Extract the (x, y) coordinate from the center of the cell holding the provided text.  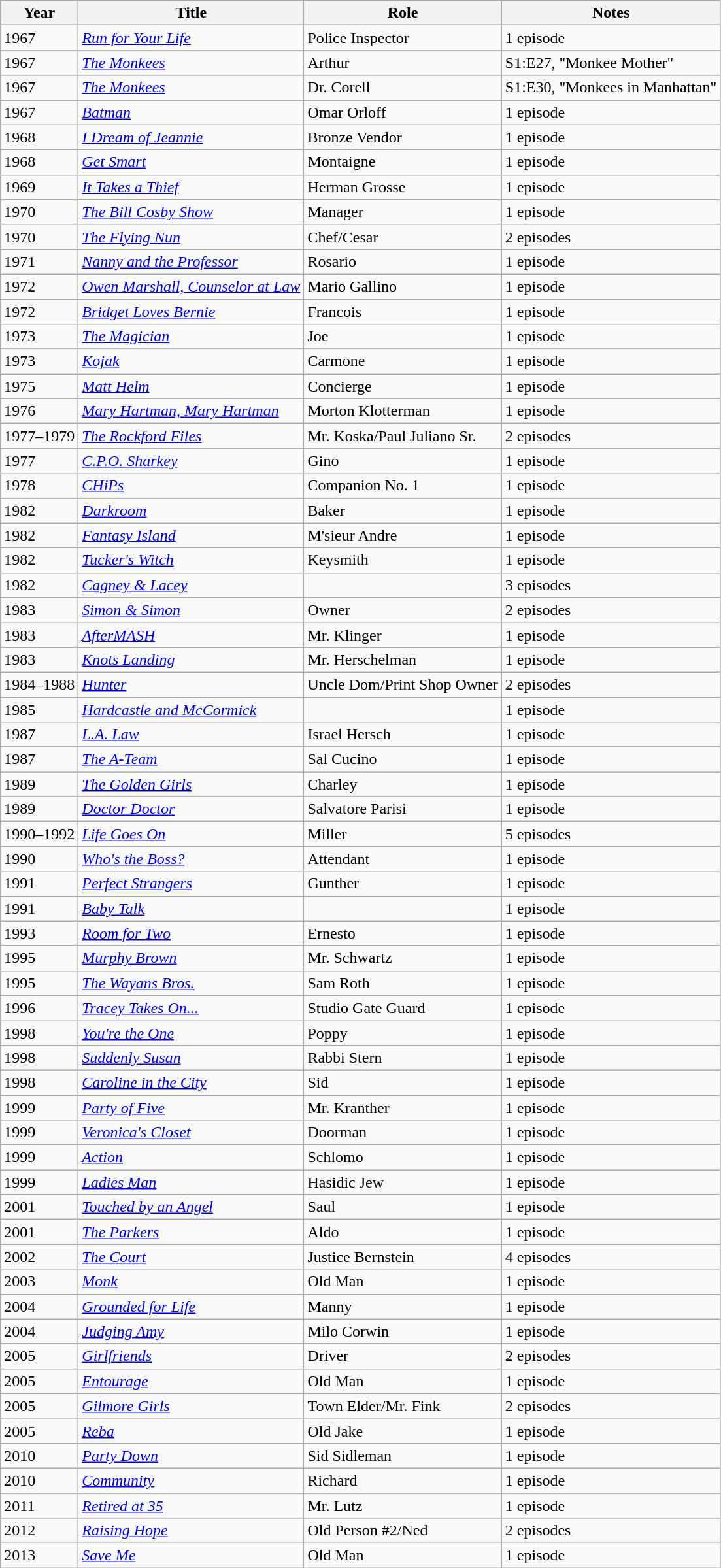
Dr. Corell (403, 88)
Nanny and the Professor (191, 261)
CHiPs (191, 486)
Poppy (403, 1033)
Saul (403, 1207)
Concierge (403, 386)
I Dream of Jeannie (191, 137)
Kojak (191, 361)
Sam Roth (403, 983)
Doorman (403, 1133)
The Wayans Bros. (191, 983)
Baby Talk (191, 909)
1996 (39, 1008)
Chef/Cesar (403, 237)
1990 (39, 859)
Life Goes On (191, 834)
Mr. Schwartz (403, 958)
Attendant (403, 859)
Owen Marshall, Counselor at Law (191, 286)
Studio Gate Guard (403, 1008)
Israel Hersch (403, 735)
Morton Klotterman (403, 411)
Doctor Doctor (191, 809)
Town Elder/Mr. Fink (403, 1406)
Darkroom (191, 510)
Party of Five (191, 1108)
Milo Corwin (403, 1331)
Schlomo (403, 1158)
1993 (39, 933)
Miller (403, 834)
2003 (39, 1282)
Notes (611, 13)
The Rockford Files (191, 436)
Sal Cucino (403, 759)
Ernesto (403, 933)
Gilmore Girls (191, 1406)
Who's the Boss? (191, 859)
Keysmith (403, 560)
Gino (403, 461)
Sid (403, 1082)
The Court (191, 1257)
Bridget Loves Bernie (191, 312)
Omar Orloff (403, 112)
Get Smart (191, 162)
Mr. Herschelman (403, 659)
Run for Your Life (191, 38)
Caroline in the City (191, 1082)
Francois (403, 312)
Judging Amy (191, 1331)
M'sieur Andre (403, 535)
1975 (39, 386)
1971 (39, 261)
Mr. Kranther (403, 1108)
Gunther (403, 884)
Carmone (403, 361)
Matt Helm (191, 386)
Role (403, 13)
1990–1992 (39, 834)
AfterMASH (191, 635)
Owner (403, 610)
3 episodes (611, 585)
Action (191, 1158)
Police Inspector (403, 38)
Hunter (191, 684)
Sid Sidleman (403, 1456)
Joe (403, 337)
Save Me (191, 1556)
Community (191, 1480)
Rabbi Stern (403, 1058)
Grounded for Life (191, 1307)
Batman (191, 112)
Room for Two (191, 933)
Veronica's Closet (191, 1133)
1984–1988 (39, 684)
L.A. Law (191, 735)
Simon & Simon (191, 610)
Justice Bernstein (403, 1257)
2013 (39, 1556)
Manager (403, 212)
5 episodes (611, 834)
1978 (39, 486)
1969 (39, 187)
Tracey Takes On... (191, 1008)
Mr. Koska/Paul Juliano Sr. (403, 436)
Suddenly Susan (191, 1058)
You're the One (191, 1033)
4 episodes (611, 1257)
Baker (403, 510)
Old Jake (403, 1431)
Touched by an Angel (191, 1207)
Salvatore Parisi (403, 809)
Mario Gallino (403, 286)
1977–1979 (39, 436)
Title (191, 13)
Companion No. 1 (403, 486)
Arthur (403, 63)
C.P.O. Sharkey (191, 461)
1977 (39, 461)
1985 (39, 709)
Tucker's Witch (191, 560)
Cagney & Lacey (191, 585)
Charley (403, 784)
Monk (191, 1282)
2002 (39, 1257)
The Magician (191, 337)
The Flying Nun (191, 237)
Old Person #2/Ned (403, 1531)
The Bill Cosby Show (191, 212)
Richard (403, 1480)
Fantasy Island (191, 535)
Herman Grosse (403, 187)
Uncle Dom/Print Shop Owner (403, 684)
2012 (39, 1531)
2011 (39, 1505)
Raising Hope (191, 1531)
Knots Landing (191, 659)
Driver (403, 1356)
Perfect Strangers (191, 884)
Hardcastle and McCormick (191, 709)
Mr. Klinger (403, 635)
Year (39, 13)
Ladies Man (191, 1182)
Entourage (191, 1381)
Mr. Lutz (403, 1505)
The Parkers (191, 1232)
Girlfriends (191, 1356)
Montaigne (403, 162)
Murphy Brown (191, 958)
It Takes a Thief (191, 187)
Aldo (403, 1232)
Reba (191, 1431)
The A-Team (191, 759)
Bronze Vendor (403, 137)
1976 (39, 411)
Rosario (403, 261)
S1:E30, "Monkees in Manhattan" (611, 88)
S1:E27, "Monkee Mother" (611, 63)
Retired at 35 (191, 1505)
Manny (403, 1307)
Hasidic Jew (403, 1182)
Party Down (191, 1456)
The Golden Girls (191, 784)
Mary Hartman, Mary Hartman (191, 411)
